For the text-containing cell, return its midpoint in [x, y] coordinate format. 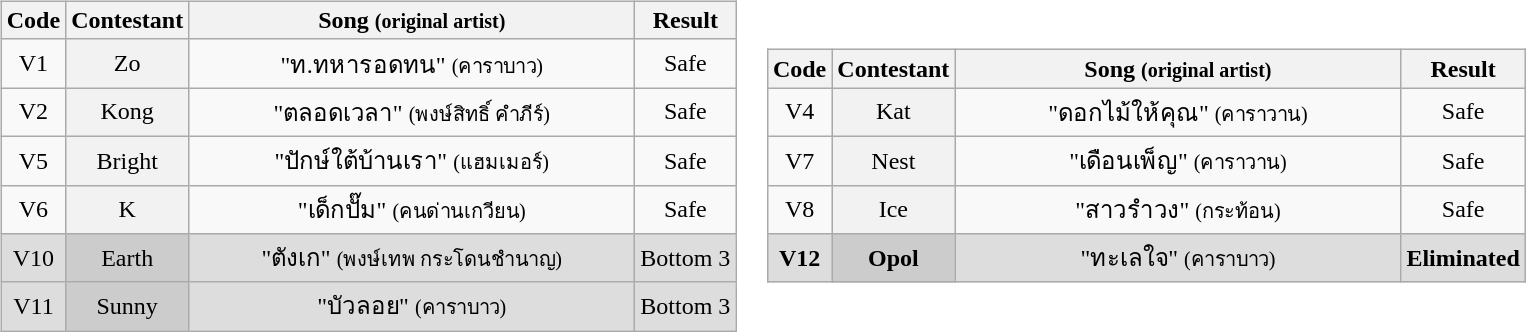
"ทะเลใจ" (คาราบาว) [1178, 258]
Zo [128, 64]
Kong [128, 112]
V5 [33, 160]
"ปักษ์ใต้บ้านเรา" (แฮมเมอร์) [412, 160]
Bright [128, 160]
"เด็กปั๊ม" (คนด่านเกวียน) [412, 210]
Sunny [128, 306]
"เดือนเพ็ญ" (คาราวาน) [1178, 160]
Kat [894, 112]
Eliminated [1463, 258]
Earth [128, 258]
K [128, 210]
Opol [894, 258]
"สาวรำวง" (กระท้อน) [1178, 210]
"ตลอดเวลา" (พงษ์สิทธิ์ คำภีร์) [412, 112]
V2 [33, 112]
"ดอกไม้ให้คุณ" (คาราวาน) [1178, 112]
V10 [33, 258]
"บัวลอย" (คาราบาว) [412, 306]
"ท.ทหารอดทน" (คาราบาว) [412, 64]
V7 [799, 160]
V12 [799, 258]
V4 [799, 112]
V8 [799, 210]
Ice [894, 210]
"ตังเก" (พงษ์เทพ กระโดนชำนาญ) [412, 258]
Nest [894, 160]
V6 [33, 210]
V1 [33, 64]
V11 [33, 306]
